Return (x, y) of the center of cell containing provided text 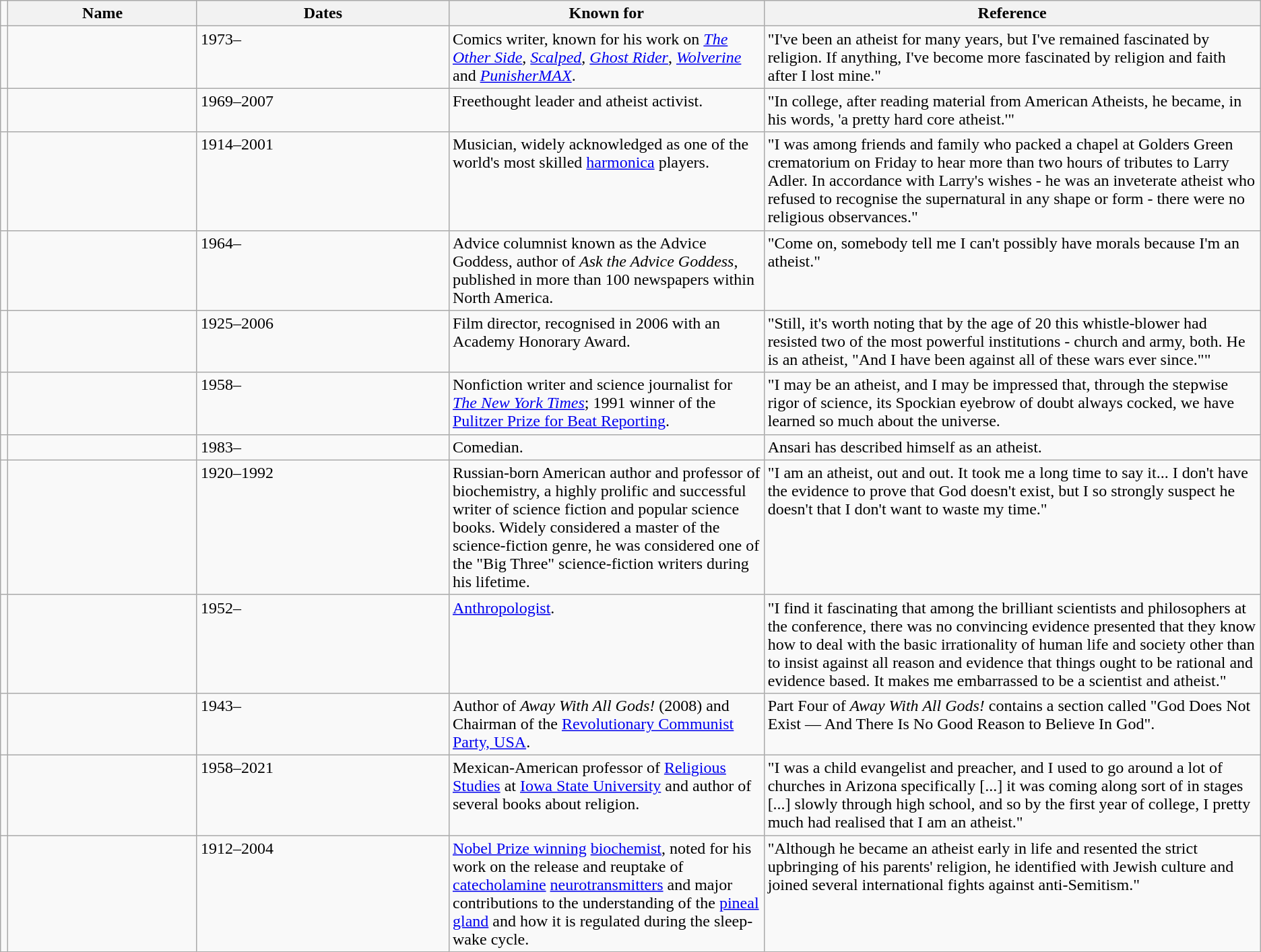
1912–2004 (323, 893)
Film director, recognised in 2006 with an Academy Honorary Award. (606, 341)
"In college, after reading material from American Atheists, he became, in his words, 'a pretty hard core atheist.'" (1012, 110)
Comics writer, known for his work on The Other Side, Scalped, Ghost Rider, Wolverine and PunisherMAX. (606, 57)
Part Four of Away With All Gods! contains a section called "God Does Not Exist — And There Is No Good Reason to Believe In God". (1012, 724)
1969–2007 (323, 110)
Freethought leader and atheist activist. (606, 110)
Dates (323, 13)
1964– (323, 271)
1914–2001 (323, 181)
1958– (323, 403)
Known for (606, 13)
Author of Away With All Gods! (2008) and Chairman of the Revolutionary Communist Party, USA. (606, 724)
Anthropologist. (606, 644)
1920–1992 (323, 527)
1925–2006 (323, 341)
Ansari has described himself as an atheist. (1012, 447)
1973– (323, 57)
Mexican-American professor of Religious Studies at Iowa State University and author of several books about religion. (606, 794)
Advice columnist known as the Advice Goddess, author of Ask the Advice Goddess, published in more than 100 newspapers within North America. (606, 271)
Name (102, 13)
Comedian. (606, 447)
1983– (323, 447)
"Come on, somebody tell me I can't possibly have morals because I'm an atheist." (1012, 271)
Musician, widely acknowledged as one of the world's most skilled harmonica players. (606, 181)
1958–2021 (323, 794)
1943– (323, 724)
Nonfiction writer and science journalist for The New York Times; 1991 winner of the Pulitzer Prize for Beat Reporting. (606, 403)
1952– (323, 644)
Reference (1012, 13)
